Find where the given text appears and provide that cell's center as [X, Y] coordinate. 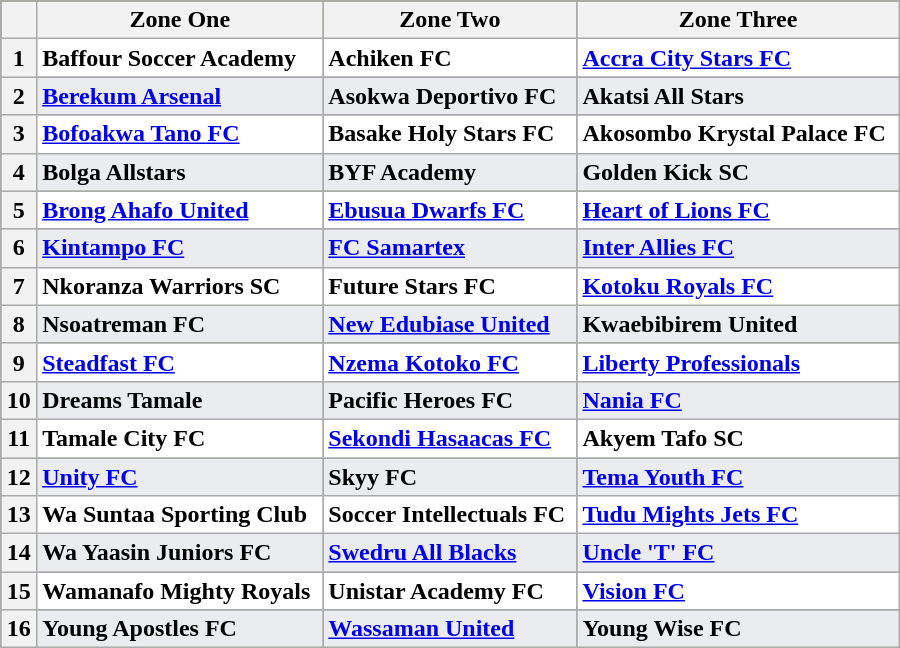
5 [19, 210]
Tamale City FC [180, 438]
Wamanafo Mighty Royals [180, 591]
Vision FC [738, 591]
Asokwa Deportivo FC [450, 96]
Tudu Mights Jets FC [738, 515]
Skyy FC [450, 477]
Wa Yaasin Juniors FC [180, 553]
Wa Suntaa Sporting Club [180, 515]
Nsoatreman FC [180, 324]
Young Wise FC [738, 629]
Young Apostles FC [180, 629]
Akyem Tafo SC [738, 438]
8 [19, 324]
Nkoranza Warriors SC [180, 286]
Bolga Allstars [180, 172]
10 [19, 400]
Unity FC [180, 477]
Kwaebibirem United [738, 324]
Soccer Intellectuals FC [450, 515]
15 [19, 591]
7 [19, 286]
Zone Two [450, 20]
6 [19, 248]
Pacific Heroes FC [450, 400]
Swedru All Blacks [450, 553]
2 [19, 96]
Zone Three [738, 20]
Future Stars FC [450, 286]
12 [19, 477]
Akosombo Krystal Palace FC [738, 134]
Steadfast FC [180, 362]
Baffour Soccer Academy [180, 58]
9 [19, 362]
Unistar Academy FC [450, 591]
1 [19, 58]
BYF Academy [450, 172]
Berekum Arsenal [180, 96]
Kintampo FC [180, 248]
Tema Youth FC [738, 477]
Kotoku Royals FC [738, 286]
Bofoakwa Tano FC [180, 134]
Dreams Tamale [180, 400]
16 [19, 629]
3 [19, 134]
Zone One [180, 20]
Basake Holy Stars FC [450, 134]
Sekondi Hasaacas FC [450, 438]
Golden Kick SC [738, 172]
Uncle 'T' FC [738, 553]
Akatsi All Stars [738, 96]
4 [19, 172]
Liberty Professionals [738, 362]
14 [19, 553]
Nania FC [738, 400]
Ebusua Dwarfs FC [450, 210]
Accra City Stars FC [738, 58]
13 [19, 515]
FC Samartex [450, 248]
Achiken FC [450, 58]
Nzema Kotoko FC [450, 362]
Wassaman United [450, 629]
11 [19, 438]
Brong Ahafo United [180, 210]
Inter Allies FC [738, 248]
New Edubiase United [450, 324]
Heart of Lions FC [738, 210]
